Provide the [X, Y] coordinate of the cell's center where the given text is located.  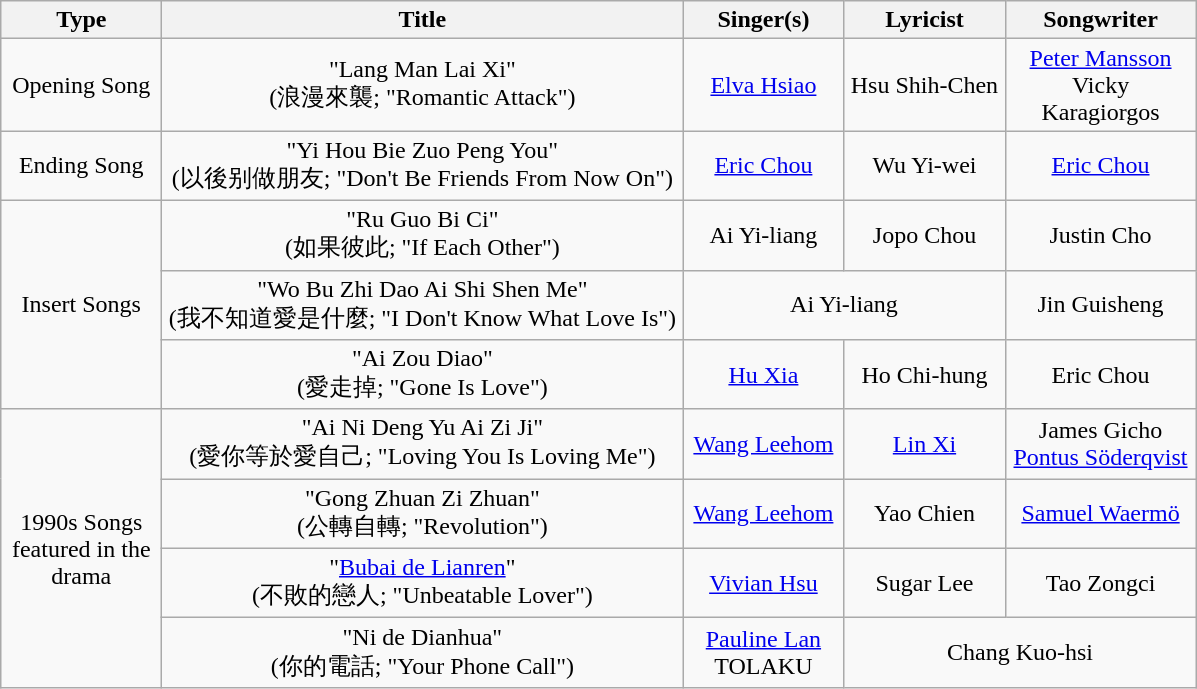
Justin Cho [1100, 235]
Hsu Shih-Chen [924, 85]
"Lang Man Lai Xi" (浪漫來襲; "Romantic Attack") [422, 85]
"Ru Guo Bi Ci"(如果彼此; "If Each Other") [422, 235]
"Yi Hou Bie Zuo Peng You" (以後别做朋友; "Don't Be Friends From Now On") [422, 166]
Lyricist [924, 20]
Samuel Waermö [1100, 514]
"Ni de Dianhua" (你的電話; "Your Phone Call") [422, 653]
Tao Zongci [1100, 583]
Hu Xia [764, 375]
Type [82, 20]
Title [422, 20]
Peter ManssonVicky Karagiorgos [1100, 85]
Vivian Hsu [764, 583]
Ho Chi-hung [924, 375]
Insert Songs [82, 304]
Elva Hsiao [764, 85]
"Ai Zou Diao"(愛走掉; "Gone Is Love") [422, 375]
Jopo Chou [924, 235]
Ending Song [82, 166]
Singer(s) [764, 20]
Chang Kuo-hsi [1020, 653]
1990s Songs featured in the drama [82, 548]
Yao Chien [924, 514]
Wu Yi-wei [924, 166]
Jin Guisheng [1100, 305]
"Wo Bu Zhi Dao Ai Shi Shen Me"(我不知道愛是什麼; "I Don't Know What Love Is") [422, 305]
James GichoPontus Söderqvist [1100, 444]
"Gong Zhuan Zi Zhuan" (公轉自轉; "Revolution") [422, 514]
Opening Song [82, 85]
"Bubai de Lianren" (不敗的戀人; "Unbeatable Lover") [422, 583]
Songwriter [1100, 20]
"Ai Ni Deng Yu Ai Zi Ji" (愛你等於愛自己; "Loving You Is Loving Me") [422, 444]
Sugar Lee [924, 583]
Lin Xi [924, 444]
Pauline LanTOLAKU [764, 653]
